Return (x, y) of the center of cell containing provided text 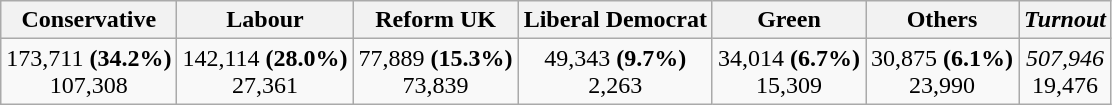
Reform UK (436, 20)
173,711 (34.2%) 107,308 (89, 72)
30,875 (6.1%) 23,990 (942, 72)
Liberal Democrat (615, 20)
507,946 19,476 (1066, 72)
Others (942, 20)
Labour (265, 20)
49,343 (9.7%) 2,263 (615, 72)
Conservative (89, 20)
142,114 (28.0%) 27,361 (265, 72)
Turnout (1066, 20)
Green (788, 20)
34,014 (6.7%) 15,309 (788, 72)
77,889 (15.3%) 73,839 (436, 72)
